Find where the given text appears and provide that cell's center as (x, y) coordinate. 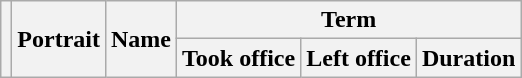
Name (140, 39)
Duration (468, 58)
Left office (359, 58)
Term (349, 20)
Took office (239, 58)
Portrait (59, 39)
